Provide the (x, y) coordinate of the cell's center where the given text is located.  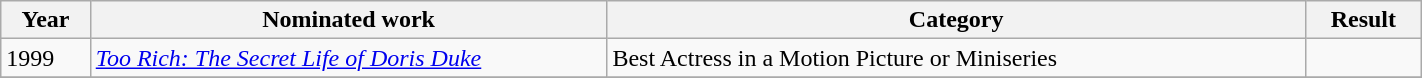
Year (46, 20)
Too Rich: The Secret Life of Doris Duke (348, 58)
Result (1363, 20)
1999 (46, 58)
Category (956, 20)
Nominated work (348, 20)
Best Actress in a Motion Picture or Miniseries (956, 58)
